For the text-containing cell, return its midpoint in [X, Y] coordinate format. 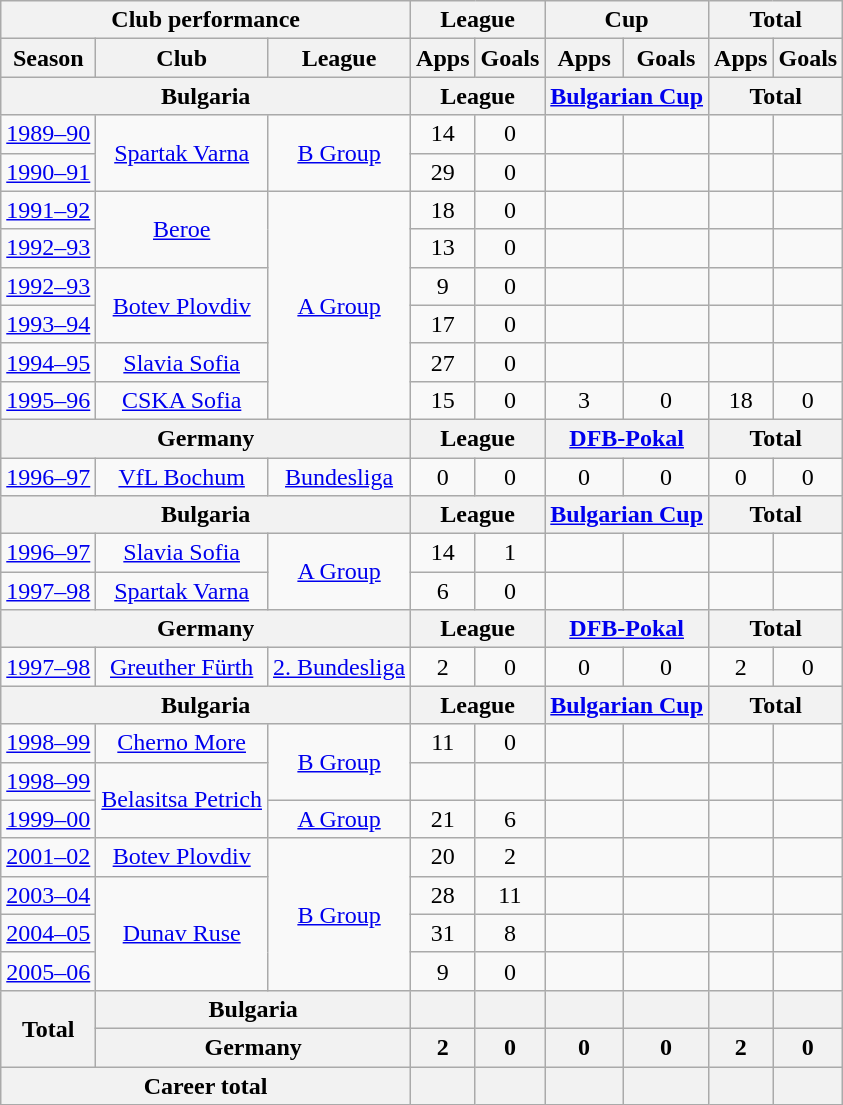
Bundesliga [340, 477]
2003–04 [48, 895]
28 [443, 895]
VfL Bochum [182, 477]
21 [443, 819]
1991–92 [48, 210]
Season [48, 58]
Belasitsa Petrich [182, 800]
2005–06 [48, 971]
2004–05 [48, 933]
1999–00 [48, 819]
1994–95 [48, 362]
15 [443, 400]
Dunav Ruse [182, 933]
1995–96 [48, 400]
CSKA Sofia [182, 400]
Beroe [182, 229]
8 [510, 933]
1993–94 [48, 324]
Club performance [206, 20]
13 [443, 248]
Club [182, 58]
1989–90 [48, 134]
29 [443, 172]
1 [510, 553]
3 [584, 400]
17 [443, 324]
Greuther Fürth [182, 667]
2001–02 [48, 857]
31 [443, 933]
20 [443, 857]
Cup [627, 20]
2. Bundesliga [340, 667]
Career total [206, 1085]
1990–91 [48, 172]
Cherno More [182, 743]
27 [443, 362]
